Extract the (X, Y) coordinate from the center of the cell holding the provided text.  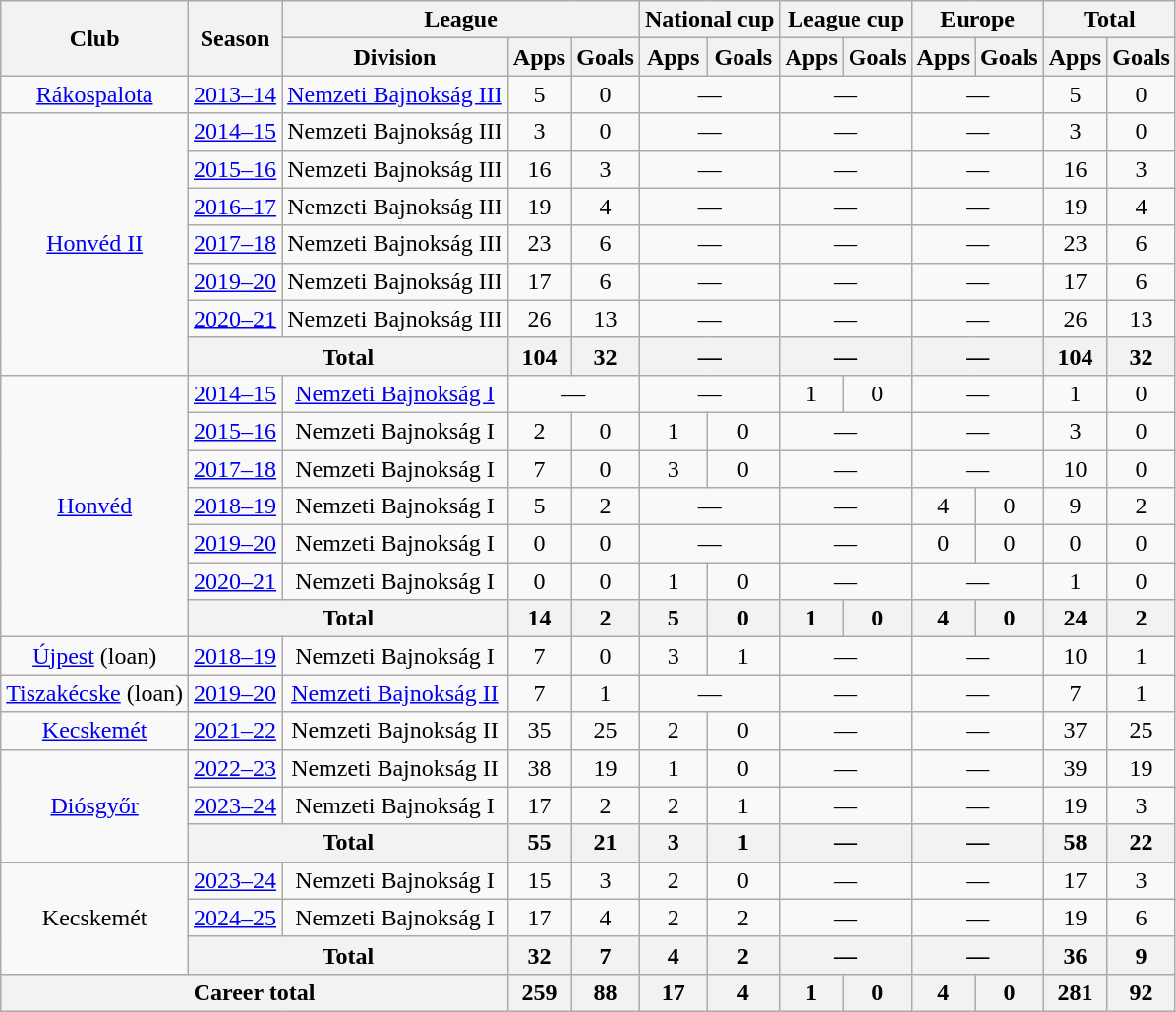
88 (606, 992)
2013–14 (236, 94)
38 (539, 768)
Tiszakécske (loan) (94, 693)
League cup (846, 20)
281 (1075, 992)
National cup (709, 20)
15 (539, 880)
35 (539, 731)
58 (1075, 843)
Diósgyőr (94, 805)
21 (606, 843)
Division (395, 57)
Club (94, 38)
Career total (255, 992)
2024–25 (236, 918)
2021–22 (236, 731)
24 (1075, 619)
39 (1075, 768)
55 (539, 843)
36 (1075, 955)
Season (236, 38)
2022–23 (236, 768)
Europe (977, 20)
259 (539, 992)
2016–17 (236, 207)
37 (1075, 731)
Honvéd II (94, 244)
League (461, 20)
22 (1142, 843)
92 (1142, 992)
Rákospalota (94, 94)
14 (539, 619)
Újpest (loan) (94, 656)
Honvéd (94, 506)
